Identify which cell holds the provided text, then report its (x, y) central coordinate. 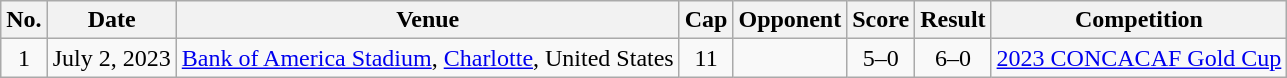
11 (706, 58)
No. (24, 20)
Competition (1139, 20)
6–0 (953, 58)
Score (881, 20)
Cap (706, 20)
5–0 (881, 58)
1 (24, 58)
Bank of America Stadium, Charlotte, United States (428, 58)
July 2, 2023 (112, 58)
2023 CONCACAF Gold Cup (1139, 58)
Opponent (790, 20)
Date (112, 20)
Venue (428, 20)
Result (953, 20)
